Detect which cell encompasses the target text, then output its (x, y) center coordinate. 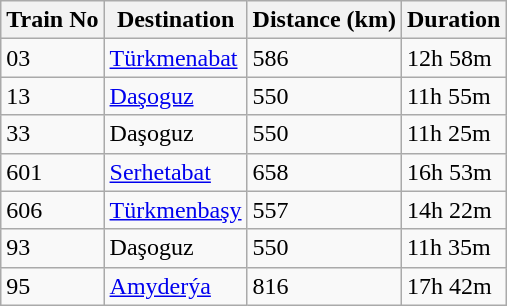
17h 42m (453, 286)
13 (52, 96)
606 (52, 210)
33 (52, 134)
Distance (km) (324, 20)
601 (52, 172)
586 (324, 58)
93 (52, 248)
11h 55m (453, 96)
658 (324, 172)
11h 25m (453, 134)
Türkmenbaşy (176, 210)
816 (324, 286)
Türkmenabat (176, 58)
Train No (52, 20)
Duration (453, 20)
12h 58m (453, 58)
95 (52, 286)
Amyderýa (176, 286)
Serhetabat (176, 172)
16h 53m (453, 172)
14h 22m (453, 210)
Destination (176, 20)
11h 35m (453, 248)
03 (52, 58)
557 (324, 210)
